From the cell containing the given text, extract its center point as (X, Y) coordinate. 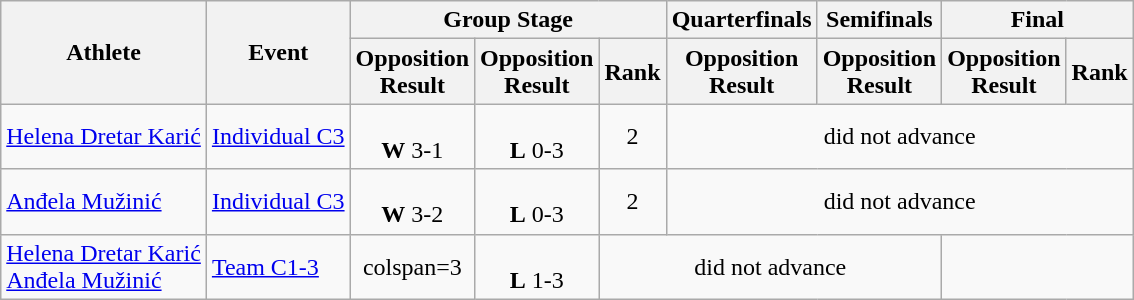
colspan=3 (412, 266)
Event (278, 52)
Semifinals (879, 20)
Athlete (104, 52)
W 3-2 (412, 202)
Group Stage (508, 20)
Helena Dretar Karić (104, 136)
W 3-1 (412, 136)
Quarterfinals (742, 20)
Final (1038, 20)
Helena Dretar KarićAnđela Mužinić (104, 266)
Team C1-3 (278, 266)
L 1-3 (537, 266)
Anđela Mužinić (104, 202)
